Locate the cell with the specified text and output its [x, y] center coordinate. 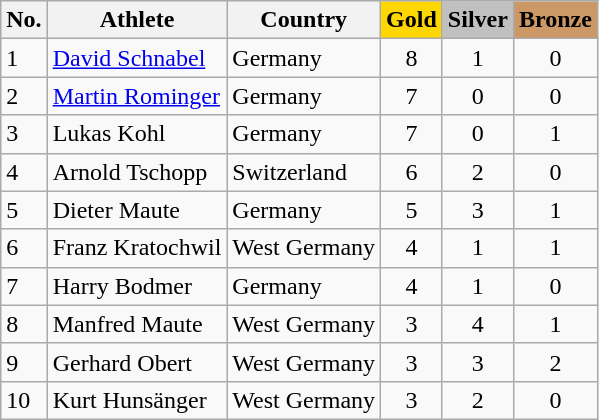
Bronze [555, 20]
Kurt Hunsänger [137, 400]
Manfred Maute [137, 324]
Silver [478, 20]
Switzerland [304, 172]
Gerhard Obert [137, 362]
Athlete [137, 20]
Martin Rominger [137, 96]
Franz Kratochwil [137, 248]
Dieter Maute [137, 210]
David Schnabel [137, 58]
Harry Bodmer [137, 286]
10 [24, 400]
Gold [412, 20]
9 [24, 362]
Country [304, 20]
Lukas Kohl [137, 134]
Arnold Tschopp [137, 172]
No. [24, 20]
